Find where the given text appears and provide that cell's center as (x, y) coordinate. 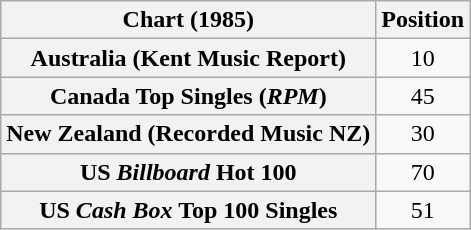
51 (423, 210)
45 (423, 96)
New Zealand (Recorded Music NZ) (188, 134)
10 (423, 58)
Australia (Kent Music Report) (188, 58)
70 (423, 172)
Canada Top Singles (RPM) (188, 96)
Position (423, 20)
US Billboard Hot 100 (188, 172)
30 (423, 134)
US Cash Box Top 100 Singles (188, 210)
Chart (1985) (188, 20)
